Scan for the cell matching the given text and deliver its (X, Y) coordinate at center. 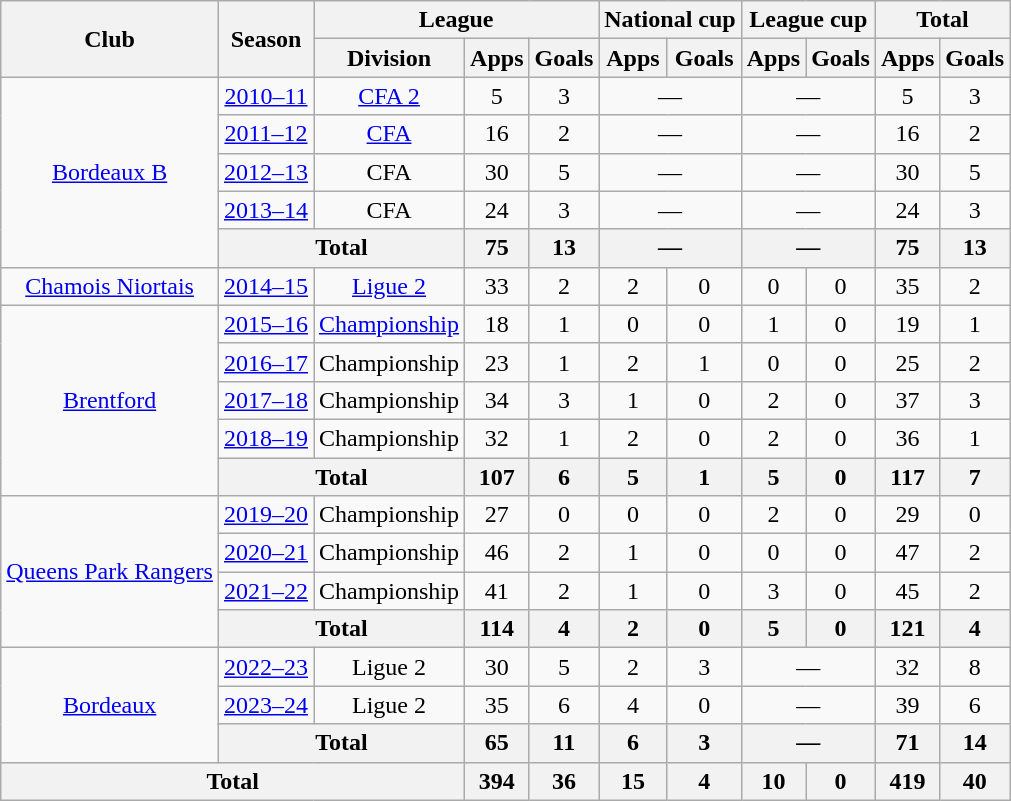
National cup (670, 20)
18 (497, 324)
46 (497, 553)
2018–19 (266, 438)
League (456, 20)
2016–17 (266, 362)
8 (975, 667)
2022–23 (266, 667)
34 (497, 400)
71 (907, 743)
2012–13 (266, 172)
7 (975, 477)
394 (497, 781)
419 (907, 781)
2021–22 (266, 591)
23 (497, 362)
65 (497, 743)
114 (497, 629)
2010–11 (266, 96)
41 (497, 591)
39 (907, 705)
11 (564, 743)
2011–12 (266, 134)
15 (633, 781)
League cup (808, 20)
Chamois Niortais (110, 286)
37 (907, 400)
117 (907, 477)
2017–18 (266, 400)
2020–21 (266, 553)
19 (907, 324)
29 (907, 515)
107 (497, 477)
Division (390, 58)
2015–16 (266, 324)
47 (907, 553)
Club (110, 39)
2019–20 (266, 515)
33 (497, 286)
25 (907, 362)
121 (907, 629)
45 (907, 591)
2014–15 (266, 286)
CFA 2 (390, 96)
27 (497, 515)
40 (975, 781)
Queens Park Rangers (110, 572)
Bordeaux B (110, 172)
10 (773, 781)
14 (975, 743)
2023–24 (266, 705)
Brentford (110, 400)
2013–14 (266, 210)
Bordeaux (110, 705)
Season (266, 39)
